Extract the [x, y] coordinate from the center of the cell holding the provided text.  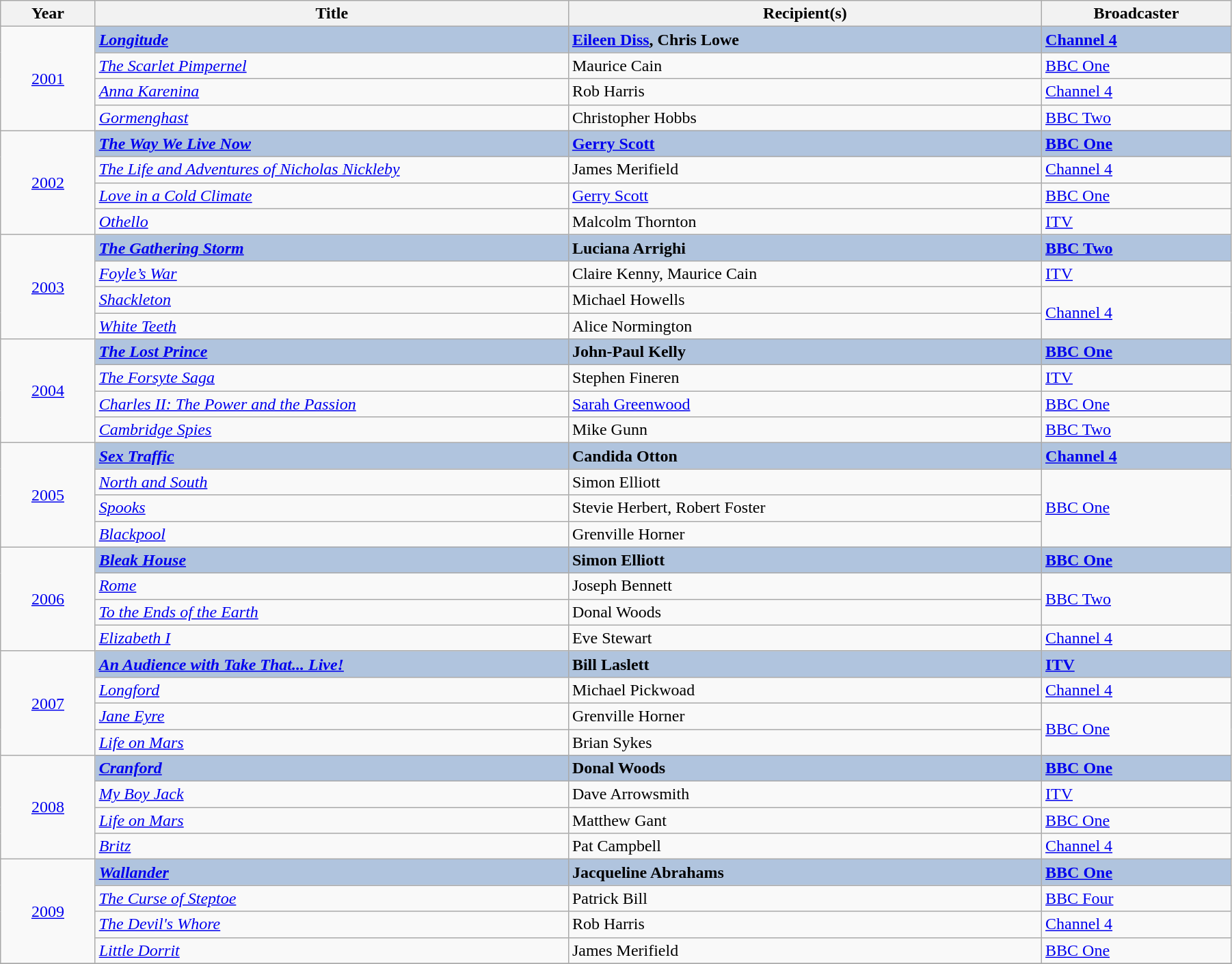
Eve Stewart [805, 638]
Sarah Greenwood [805, 404]
Wallander [332, 872]
Bill Laslett [805, 664]
2005 [48, 495]
Pat Campbell [805, 846]
Gormenghast [332, 118]
The Gathering Storm [332, 247]
John-Paul Kelly [805, 352]
Title [332, 14]
Stephen Fineren [805, 378]
Blackpool [332, 534]
Shackleton [332, 299]
Dave Arrowsmith [805, 794]
Longitude [332, 40]
Rome [332, 586]
The Curse of Steptoe [332, 898]
My Boy Jack [332, 794]
Alice Normington [805, 326]
Year [48, 14]
Jacqueline Abrahams [805, 872]
An Audience with Take That... Live! [332, 664]
Jane Eyre [332, 716]
Luciana Arrighi [805, 247]
Cranford [332, 768]
2008 [48, 807]
Foyle’s War [332, 273]
The Devil's Whore [332, 924]
Cambridge Spies [332, 430]
Brian Sykes [805, 742]
White Teeth [332, 326]
Joseph Bennett [805, 586]
2001 [48, 79]
BBC Four [1136, 898]
Matthew Gant [805, 820]
2003 [48, 286]
Maurice Cain [805, 66]
Longford [332, 690]
Othello [332, 222]
Christopher Hobbs [805, 118]
Candida Otton [805, 456]
Britz [332, 846]
2009 [48, 911]
Sex Traffic [332, 456]
To the Ends of the Earth [332, 612]
Eileen Diss, Chris Lowe [805, 40]
Bleak House [332, 560]
2004 [48, 391]
Michael Pickwoad [805, 690]
Patrick Bill [805, 898]
2006 [48, 599]
The Way We Live Now [332, 144]
Recipient(s) [805, 14]
Mike Gunn [805, 430]
Stevie Herbert, Robert Foster [805, 508]
Elizabeth I [332, 638]
Claire Kenny, Maurice Cain [805, 273]
The Life and Adventures of Nicholas Nickleby [332, 170]
The Scarlet Pimpernel [332, 66]
The Forsyte Saga [332, 378]
The Lost Prince [332, 352]
Broadcaster [1136, 14]
2007 [48, 703]
Love in a Cold Climate [332, 196]
2002 [48, 183]
Michael Howells [805, 299]
Charles II: The Power and the Passion [332, 404]
North and South [332, 482]
Anna Karenina [332, 92]
Spooks [332, 508]
Malcolm Thornton [805, 222]
Little Dorrit [332, 950]
